Detect which cell encompasses the target text, then output its [X, Y] center coordinate. 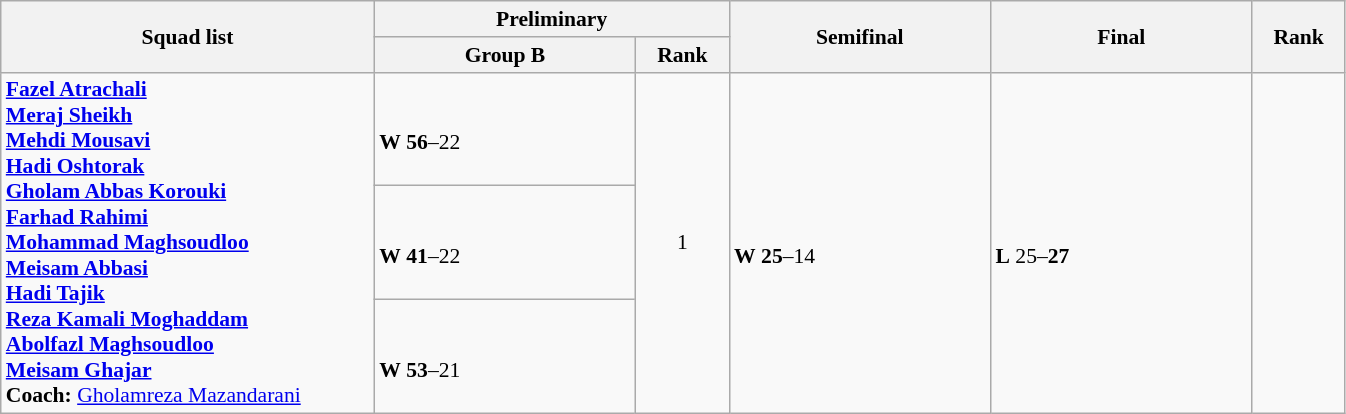
Preliminary [552, 19]
W 56–22 [504, 129]
L 25–27 [1120, 243]
Squad list [188, 36]
1 [682, 243]
W 25–14 [860, 243]
Semifinal [860, 36]
Group B [504, 55]
W 41–22 [504, 243]
Final [1120, 36]
W 53–21 [504, 357]
